Detect which cell encompasses the target text, then output its [X, Y] center coordinate. 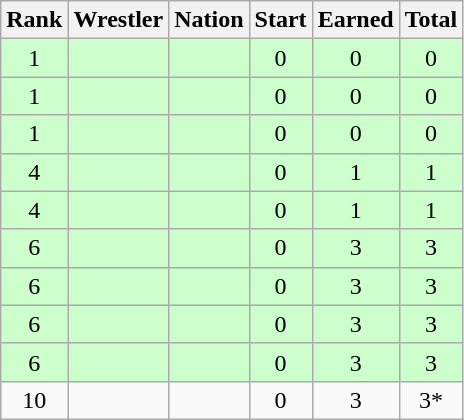
Rank [34, 20]
3* [431, 400]
Total [431, 20]
Start [280, 20]
Wrestler [118, 20]
Earned [356, 20]
10 [34, 400]
Nation [209, 20]
